Return the [X, Y] coordinate for the center point of the cell that contains the specified text.  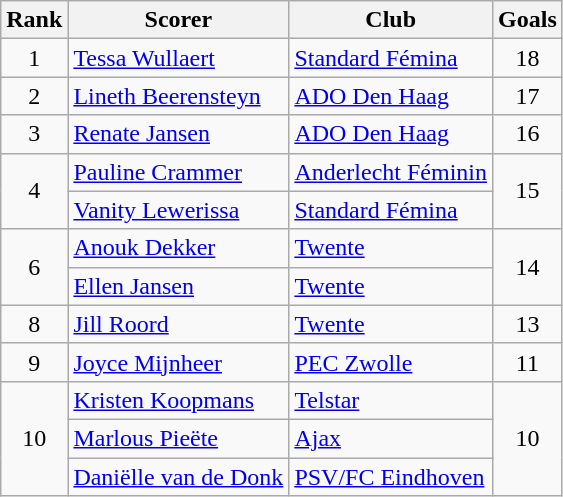
Renate Jansen [178, 134]
11 [528, 362]
3 [34, 134]
Anderlecht Féminin [391, 172]
Ajax [391, 438]
Lineth Beerensteyn [178, 96]
Jill Roord [178, 324]
15 [528, 191]
Rank [34, 20]
Anouk Dekker [178, 248]
Ellen Jansen [178, 286]
14 [528, 267]
9 [34, 362]
Joyce Mijnheer [178, 362]
Kristen Koopmans [178, 400]
Vanity Lewerissa [178, 210]
Pauline Crammer [178, 172]
13 [528, 324]
6 [34, 267]
Daniëlle van de Donk [178, 477]
Scorer [178, 20]
18 [528, 58]
Marlous Pieëte [178, 438]
Telstar [391, 400]
2 [34, 96]
Tessa Wullaert [178, 58]
8 [34, 324]
1 [34, 58]
16 [528, 134]
Goals [528, 20]
17 [528, 96]
Club [391, 20]
PSV/FC Eindhoven [391, 477]
4 [34, 191]
PEC Zwolle [391, 362]
